Provide the (x, y) coordinate of the cell's center where the given text is located.  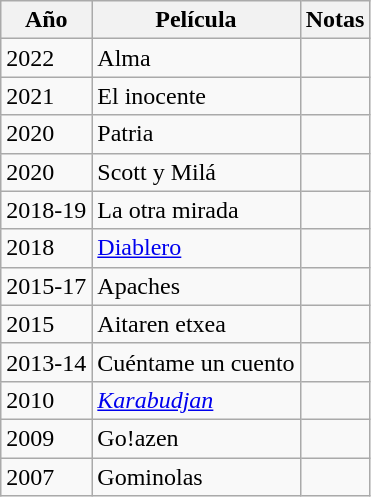
Cuéntame un cuento (196, 362)
Scott y Milá (196, 172)
Aitaren etxea (196, 324)
2009 (46, 438)
Alma (196, 58)
Película (196, 20)
Gominolas (196, 477)
Go!azen (196, 438)
2022 (46, 58)
2015 (46, 324)
Karabudjan (196, 400)
2010 (46, 400)
Diablero (196, 248)
Año (46, 20)
2018 (46, 248)
Apaches (196, 286)
2013-14 (46, 362)
2015-17 (46, 286)
Notas (335, 20)
La otra mirada (196, 210)
Patria (196, 134)
El inocente (196, 96)
2007 (46, 477)
2021 (46, 96)
2018-19 (46, 210)
